Locate the cell with the specified text and output its [x, y] center coordinate. 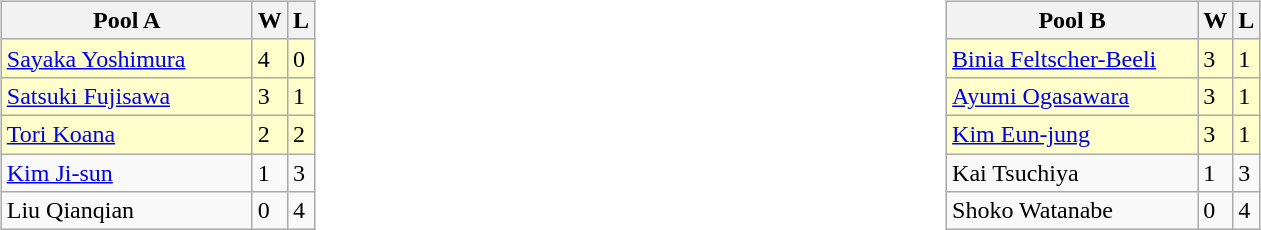
Sayaka Yoshimura [126, 58]
Ayumi Ogasawara [1072, 96]
Kai Tsuchiya [1072, 173]
Pool A [126, 20]
Satsuki Fujisawa [126, 96]
Binia Feltscher-Beeli [1072, 58]
Tori Koana [126, 134]
Kim Eun-jung [1072, 134]
Liu Qianqian [126, 211]
Pool B [1072, 20]
Kim Ji-sun [126, 173]
Shoko Watanabe [1072, 211]
